Identify which cell holds the provided text, then report its (X, Y) central coordinate. 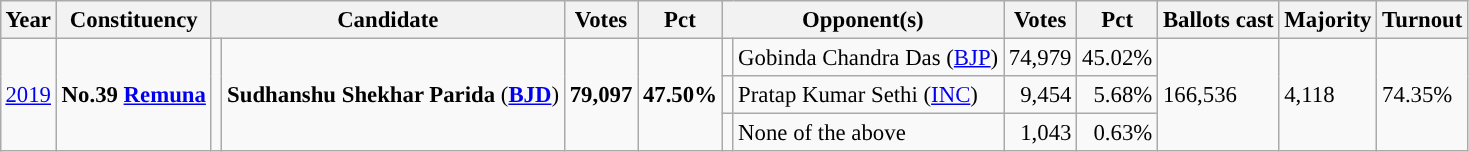
Gobinda Chandra Das (BJP) (868, 57)
Majority (1328, 20)
None of the above (868, 133)
47.50% (680, 94)
166,536 (1218, 94)
Sudhanshu Shekhar Parida (BJD) (394, 94)
Pratap Kumar Sethi (INC) (868, 95)
5.68% (1118, 95)
Ballots cast (1218, 20)
No.39 Remuna (134, 94)
Constituency (134, 20)
74,979 (1040, 57)
79,097 (600, 94)
2019 (28, 94)
9,454 (1040, 95)
45.02% (1118, 57)
1,043 (1040, 133)
Opponent(s) (862, 20)
4,118 (1328, 94)
Year (28, 20)
0.63% (1118, 133)
74.35% (1422, 94)
Candidate (388, 20)
Turnout (1422, 20)
